Identify which cell holds the provided text, then report its (X, Y) central coordinate. 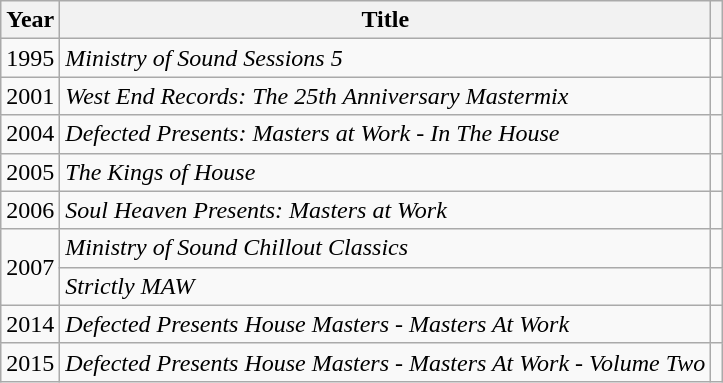
2001 (30, 96)
2004 (30, 134)
1995 (30, 58)
Strictly MAW (386, 286)
2015 (30, 362)
Year (30, 20)
Ministry of Sound Sessions 5 (386, 58)
2007 (30, 267)
Soul Heaven Presents: Masters at Work (386, 210)
West End Records: The 25th Anniversary Mastermix (386, 96)
The Kings of House (386, 172)
Defected Presents House Masters - Masters At Work - Volume Two (386, 362)
2014 (30, 324)
Title (386, 20)
Ministry of Sound Chillout Classics (386, 248)
Defected Presents: Masters at Work - In The House (386, 134)
Defected Presents House Masters - Masters At Work (386, 324)
2005 (30, 172)
2006 (30, 210)
